Determine the (x, y) coordinate at the center of the cell enclosing the given text.  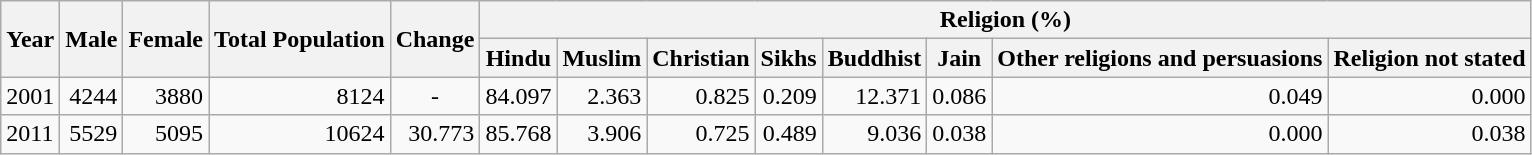
9.036 (874, 134)
- (435, 96)
85.768 (518, 134)
0.086 (960, 96)
0.209 (788, 96)
Sikhs (788, 58)
Male (92, 39)
0.489 (788, 134)
84.097 (518, 96)
Jain (960, 58)
0.825 (701, 96)
2011 (30, 134)
Female (166, 39)
2001 (30, 96)
3880 (166, 96)
5095 (166, 134)
Christian (701, 58)
Buddhist (874, 58)
30.773 (435, 134)
12.371 (874, 96)
Other religions and persuasions (1160, 58)
Religion not stated (1430, 58)
Total Population (300, 39)
2.363 (602, 96)
5529 (92, 134)
Hindu (518, 58)
Religion (%) (1006, 20)
8124 (300, 96)
3.906 (602, 134)
Year (30, 39)
Change (435, 39)
0.725 (701, 134)
Muslim (602, 58)
4244 (92, 96)
0.049 (1160, 96)
10624 (300, 134)
